From the cell containing the given text, extract its center point as [X, Y] coordinate. 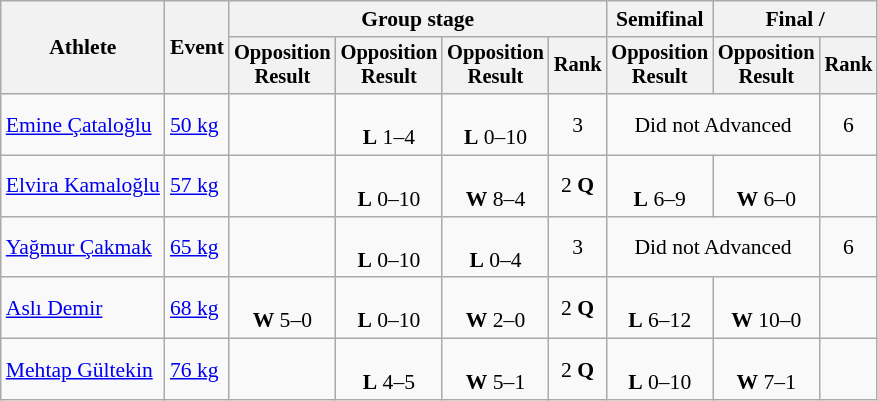
L 1–4 [390, 124]
76 kg [197, 370]
W 5–1 [496, 370]
W 7–1 [766, 370]
W 2–0 [496, 308]
Final / [795, 19]
Emine Çataloğlu [83, 124]
L 6–12 [660, 308]
Elvira Kamaloğlu [83, 186]
Athlete [83, 48]
50 kg [197, 124]
L 0–4 [496, 248]
Mehtap Gültekin [83, 370]
65 kg [197, 248]
L 4–5 [390, 370]
W 6–0 [766, 186]
Aslı Demir [83, 308]
Group stage [418, 19]
L 6–9 [660, 186]
Event [197, 48]
68 kg [197, 308]
57 kg [197, 186]
Semifinal [660, 19]
W 10–0 [766, 308]
Yağmur Çakmak [83, 248]
W 5–0 [282, 308]
W 8–4 [496, 186]
